Output the [x, y] coordinate of the center of the cell containing the given text.  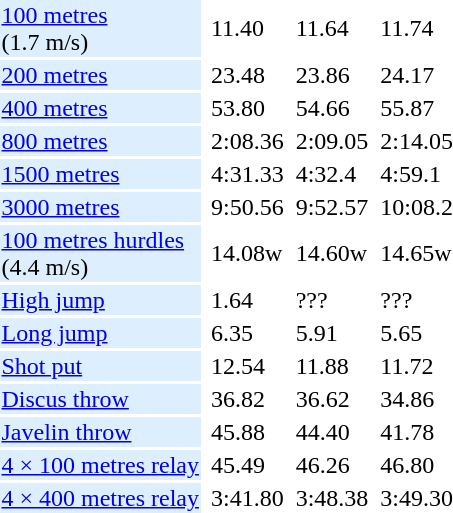
800 metres [100, 141]
23.86 [332, 75]
2:08.36 [247, 141]
53.80 [247, 108]
4 × 400 metres relay [100, 498]
4 × 100 metres relay [100, 465]
1.64 [247, 300]
23.48 [247, 75]
14.08w [247, 254]
Discus throw [100, 399]
2:09.05 [332, 141]
44.40 [332, 432]
45.49 [247, 465]
4:31.33 [247, 174]
High jump [100, 300]
46.26 [332, 465]
9:52.57 [332, 207]
100 metres hurdles (4.4 m/s) [100, 254]
11.64 [332, 28]
3:41.80 [247, 498]
45.88 [247, 432]
Long jump [100, 333]
200 metres [100, 75]
1500 metres [100, 174]
54.66 [332, 108]
100 metres (1.7 m/s) [100, 28]
3000 metres [100, 207]
36.82 [247, 399]
11.40 [247, 28]
14.60w [332, 254]
5.91 [332, 333]
Javelin throw [100, 432]
9:50.56 [247, 207]
36.62 [332, 399]
Shot put [100, 366]
11.88 [332, 366]
12.54 [247, 366]
4:32.4 [332, 174]
3:48.38 [332, 498]
400 metres [100, 108]
??? [332, 300]
6.35 [247, 333]
